Locate the cell with the specified text and output its [X, Y] center coordinate. 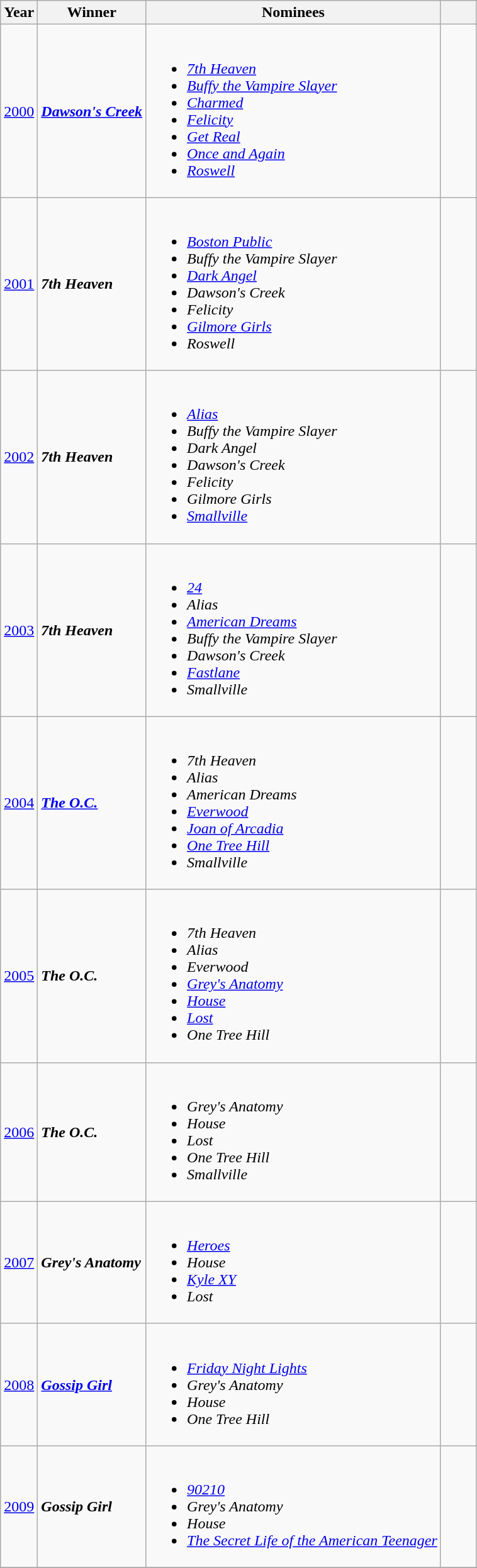
7th HeavenAliasAmerican DreamsEverwoodJoan of ArcadiaOne Tree HillSmallville [293, 803]
7th HeavenBuffy the Vampire SlayerCharmedFelicityGet RealOnce and AgainRoswell [293, 111]
24AliasAmerican DreamsBuffy the Vampire SlayerDawson's CreekFastlaneSmallville [293, 630]
HeroesHouseKyle XYLost [293, 1262]
Grey's Anatomy [92, 1262]
Year [19, 13]
7th HeavenAliasEverwoodGrey's AnatomyHouseLostOne Tree Hill [293, 976]
Friday Night LightsGrey's AnatomyHouseOne Tree Hill [293, 1384]
2003 [19, 630]
2001 [19, 284]
2005 [19, 976]
Winner [92, 13]
2008 [19, 1384]
Grey's AnatomyHouseLostOne Tree HillSmallville [293, 1132]
2007 [19, 1262]
2009 [19, 1506]
Dawson's Creek [92, 111]
Nominees [293, 13]
2000 [19, 111]
2002 [19, 457]
2004 [19, 803]
90210Grey's AnatomyHouseThe Secret Life of the American Teenager [293, 1506]
2006 [19, 1132]
Boston PublicBuffy the Vampire SlayerDark AngelDawson's CreekFelicityGilmore GirlsRoswell [293, 284]
AliasBuffy the Vampire SlayerDark AngelDawson's CreekFelicityGilmore GirlsSmallville [293, 457]
